Provide the (X, Y) coordinate of the cell's center where the given text is located.  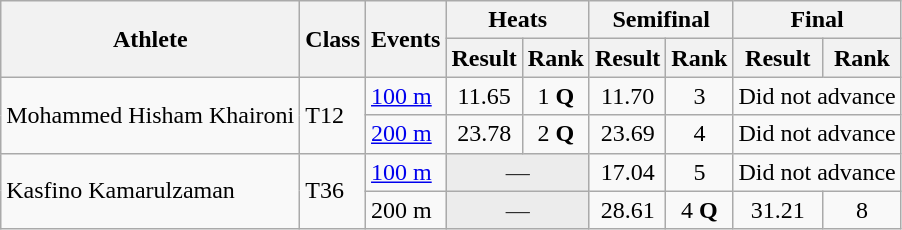
3 (700, 96)
2 Q (556, 134)
11.70 (627, 96)
Semifinal (661, 20)
1 Q (556, 96)
28.61 (627, 210)
5 (700, 172)
17.04 (627, 172)
31.21 (778, 210)
4 Q (700, 210)
Athlete (150, 39)
Final (817, 20)
4 (700, 134)
23.78 (484, 134)
Kasfino Kamarulzaman (150, 191)
Events (406, 39)
T12 (333, 115)
T36 (333, 191)
11.65 (484, 96)
23.69 (627, 134)
Class (333, 39)
Mohammed Hisham Khaironi (150, 115)
8 (862, 210)
Heats (518, 20)
